Detect which cell encompasses the target text, then output its [X, Y] center coordinate. 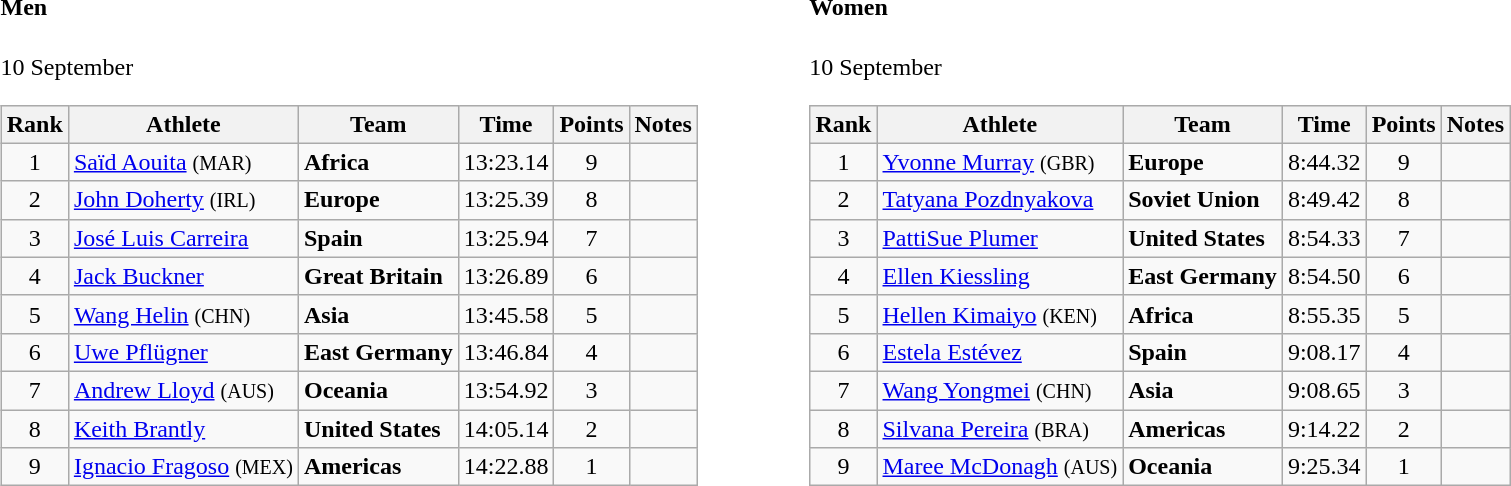
Great Britain [378, 276]
Soviet Union [1203, 200]
13:25.94 [506, 238]
13:45.58 [506, 314]
14:05.14 [506, 429]
13:26.89 [506, 276]
13:25.39 [506, 200]
13:23.14 [506, 162]
Uwe Pflügner [183, 352]
Yvonne Murray (GBR) [1000, 162]
8:44.32 [1324, 162]
8:55.35 [1324, 314]
Maree McDonagh (AUS) [1000, 467]
Estela Estévez [1000, 352]
13:54.92 [506, 390]
Jack Buckner [183, 276]
Tatyana Pozdnyakova [1000, 200]
Andrew Lloyd (AUS) [183, 390]
14:22.88 [506, 467]
Hellen Kimaiyo (KEN) [1000, 314]
9:08.65 [1324, 390]
8:54.33 [1324, 238]
9:25.34 [1324, 467]
Ellen Kiessling [1000, 276]
13:46.84 [506, 352]
Ignacio Fragoso (MEX) [183, 467]
8:49.42 [1324, 200]
Wang Helin (CHN) [183, 314]
Wang Yongmei (CHN) [1000, 390]
PattiSue Plumer [1000, 238]
9:08.17 [1324, 352]
Saïd Aouita (MAR) [183, 162]
Keith Brantly [183, 429]
John Doherty (IRL) [183, 200]
9:14.22 [1324, 429]
José Luis Carreira [183, 238]
Silvana Pereira (BRA) [1000, 429]
8:54.50 [1324, 276]
